Locate the cell with the specified text and output its (x, y) center coordinate. 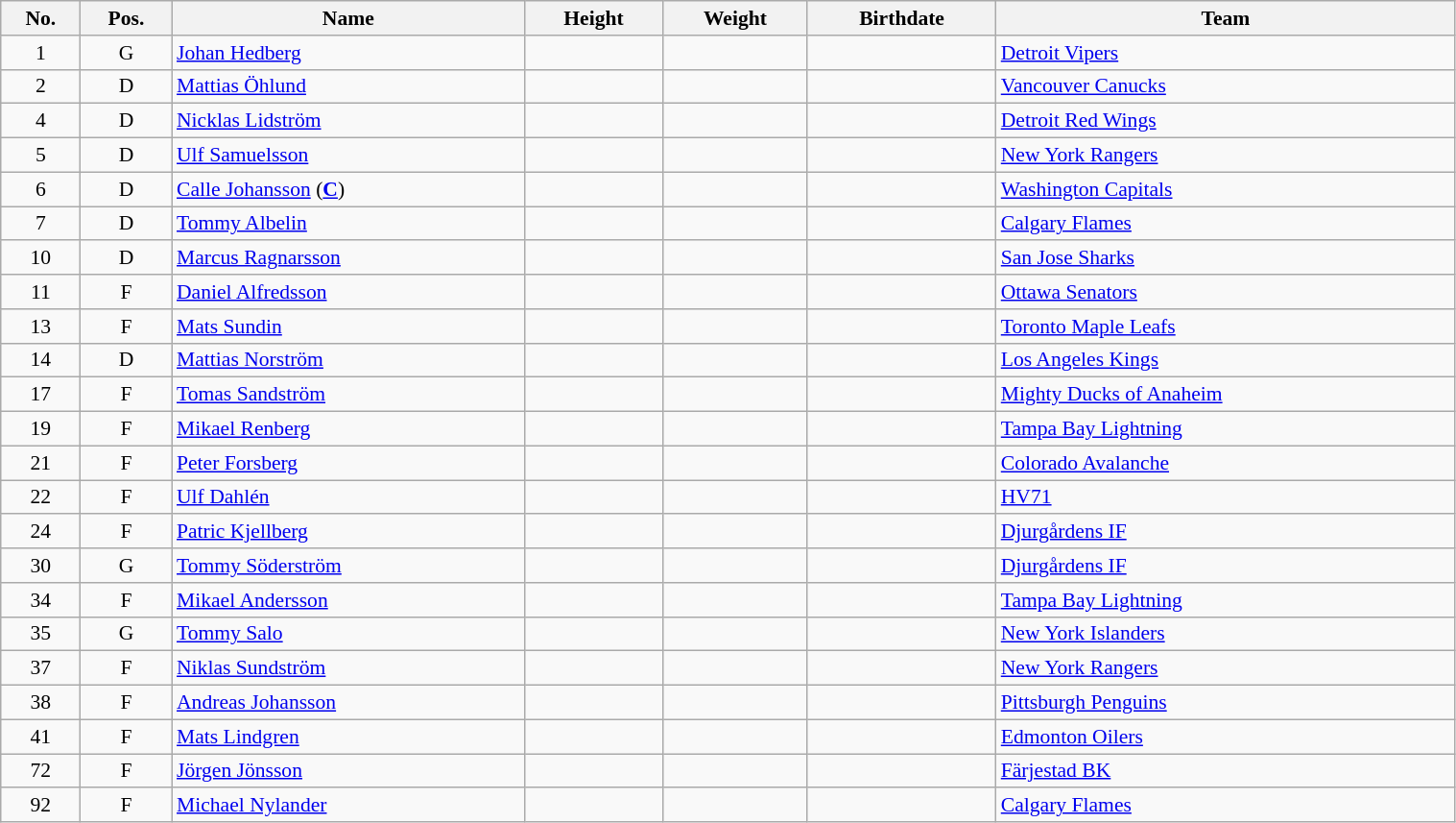
Michael Nylander (348, 806)
Ulf Dahlén (348, 497)
Nicklas Lidström (348, 121)
Mats Lindgren (348, 737)
Toronto Maple Leafs (1226, 327)
22 (40, 497)
Pos. (127, 18)
Marcus Ragnarsson (348, 258)
Tommy Albelin (348, 224)
Vancouver Canucks (1226, 86)
4 (40, 121)
38 (40, 703)
41 (40, 737)
6 (40, 189)
7 (40, 224)
Johan Hedberg (348, 53)
New York Islanders (1226, 634)
10 (40, 258)
92 (40, 806)
Height (594, 18)
14 (40, 360)
35 (40, 634)
Jörgen Jönsson (348, 771)
Tommy Salo (348, 634)
Färjestad BK (1226, 771)
Tomas Sandström (348, 395)
San Jose Sharks (1226, 258)
Andreas Johansson (348, 703)
Mats Sundin (348, 327)
Ulf Samuelsson (348, 156)
Patric Kjellberg (348, 532)
HV71 (1226, 497)
Team (1226, 18)
17 (40, 395)
Birthdate (901, 18)
Ottawa Senators (1226, 292)
Pittsburgh Penguins (1226, 703)
19 (40, 429)
1 (40, 53)
Mattias Norström (348, 360)
13 (40, 327)
Calle Johansson (C) (348, 189)
Los Angeles Kings (1226, 360)
11 (40, 292)
24 (40, 532)
21 (40, 463)
Mikael Andersson (348, 600)
Edmonton Oilers (1226, 737)
Daniel Alfredsson (348, 292)
Peter Forsberg (348, 463)
30 (40, 566)
Detroit Vipers (1226, 53)
34 (40, 600)
Mattias Öhlund (348, 86)
Washington Capitals (1226, 189)
5 (40, 156)
Mighty Ducks of Anaheim (1226, 395)
37 (40, 668)
Niklas Sundström (348, 668)
Mikael Renberg (348, 429)
No. (40, 18)
Name (348, 18)
Weight (735, 18)
Tommy Söderström (348, 566)
2 (40, 86)
Detroit Red Wings (1226, 121)
72 (40, 771)
Colorado Avalanche (1226, 463)
